Determine the (X, Y) coordinate at the center of the cell enclosing the given text.  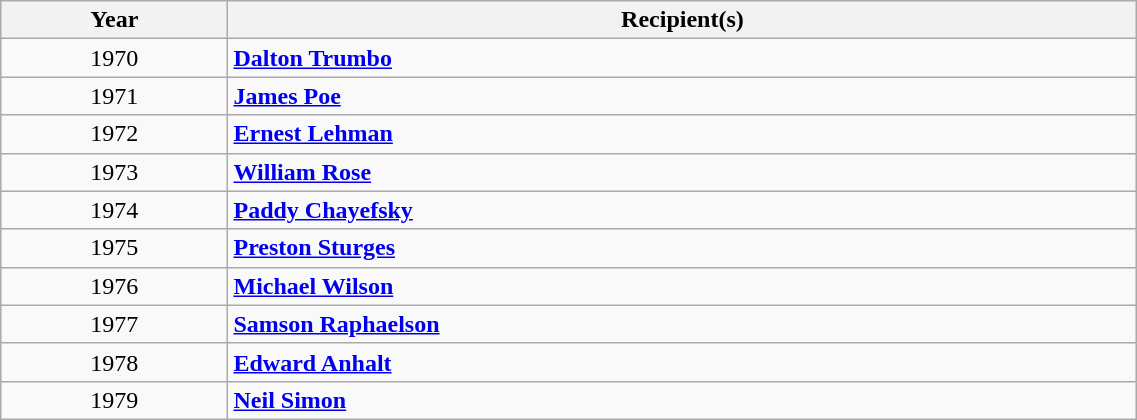
1974 (114, 210)
Preston Sturges (682, 248)
1971 (114, 96)
Edward Anhalt (682, 362)
Neil Simon (682, 400)
1976 (114, 286)
1975 (114, 248)
1973 (114, 172)
Paddy Chayefsky (682, 210)
Dalton Trumbo (682, 58)
1978 (114, 362)
Recipient(s) (682, 20)
William Rose (682, 172)
1977 (114, 324)
1972 (114, 134)
Samson Raphaelson (682, 324)
Michael Wilson (682, 286)
Ernest Lehman (682, 134)
1979 (114, 400)
Year (114, 20)
James Poe (682, 96)
1970 (114, 58)
